Return [x, y] of the center of cell containing provided text 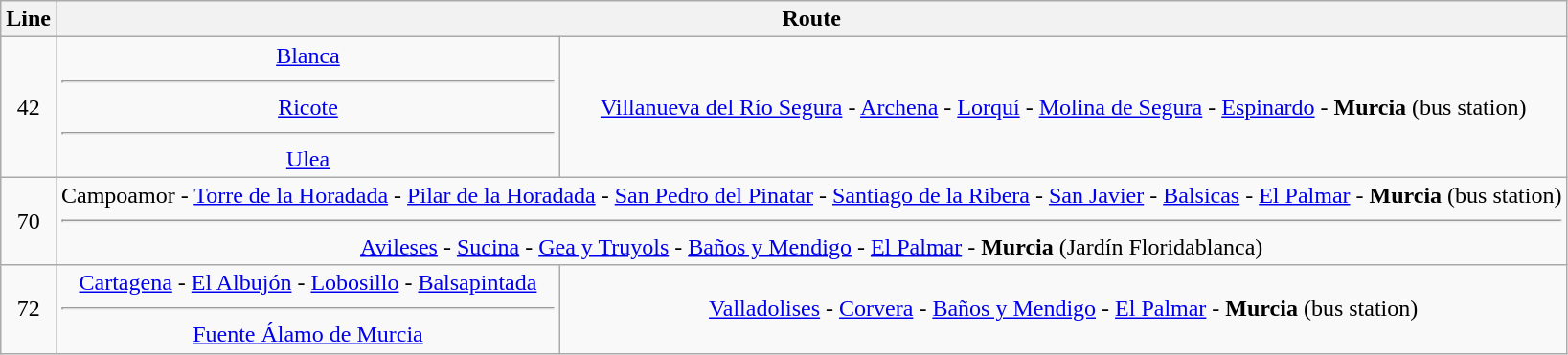
Villanueva del Río Segura - Archena - Lorquí - Molina de Segura - Espinardo - Murcia (bus station) [1063, 107]
42 [29, 107]
70 [29, 221]
Line [29, 19]
Blanca Ricote Ulea [307, 107]
72 [29, 309]
Cartagena - El Albujón - Lobosillo - Balsapintada Fuente Álamo de Murcia [307, 309]
Valladolises - Corvera - Baños y Mendigo - El Palmar - Murcia (bus station) [1063, 309]
Route [810, 19]
